Find where the given text appears and provide that cell's center as [x, y] coordinate. 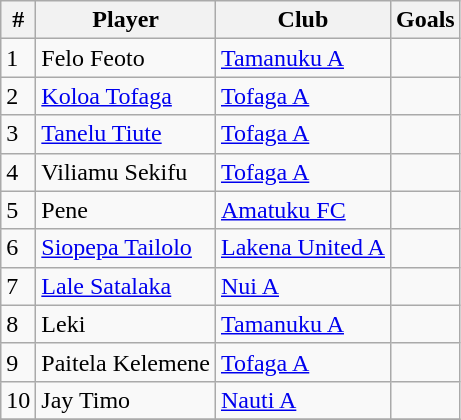
Jay Timo [126, 400]
4 [18, 172]
Nui A [302, 286]
Nauti A [302, 400]
Siopepa Tailolo [126, 248]
Paitela Kelemene [126, 362]
Viliamu Sekifu [126, 172]
1 [18, 58]
Pene [126, 210]
6 [18, 248]
8 [18, 324]
Goals [425, 20]
2 [18, 96]
5 [18, 210]
Club [302, 20]
Lale Satalaka [126, 286]
7 [18, 286]
9 [18, 362]
Felo Feoto [126, 58]
Leki [126, 324]
Amatuku FC [302, 210]
Tanelu Tiute [126, 134]
Player [126, 20]
Lakena United A [302, 248]
Koloa Tofaga [126, 96]
10 [18, 400]
3 [18, 134]
# [18, 20]
